Find where the given text appears and provide that cell's center as (X, Y) coordinate. 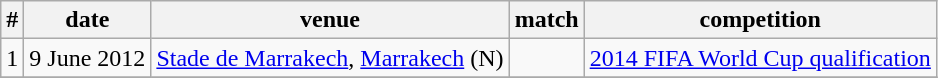
venue (330, 20)
2014 FIFA World Cup qualification (760, 58)
9 June 2012 (88, 58)
match (546, 20)
# (12, 20)
Stade de Marrakech, Marrakech (N) (330, 58)
date (88, 20)
competition (760, 20)
1 (12, 58)
